Locate the cell with the specified text and output its (x, y) center coordinate. 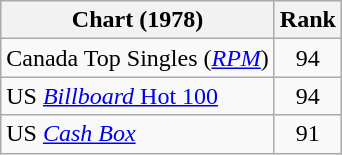
Rank (308, 20)
US Cash Box (138, 134)
Chart (1978) (138, 20)
Canada Top Singles (RPM) (138, 58)
US Billboard Hot 100 (138, 96)
91 (308, 134)
